Return (X, Y) of the center of cell containing provided text 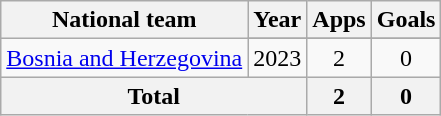
Year (278, 20)
National team (124, 20)
Apps (339, 20)
2023 (278, 58)
Bosnia and Herzegovina (124, 58)
Goals (406, 20)
Total (154, 96)
